Return the [X, Y] coordinate for the center point of the cell that contains the specified text.  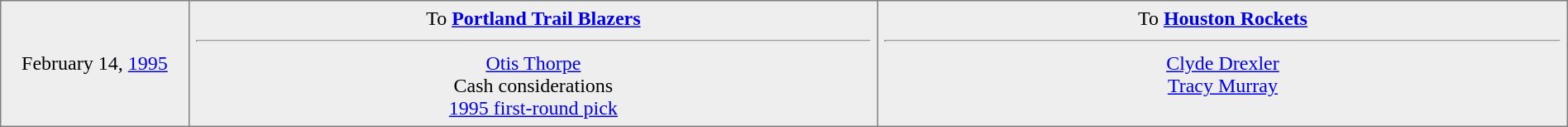
To Houston RocketsClyde DrexlerTracy Murray [1223, 64]
To Portland Trail BlazersOtis ThorpeCash considerations1995 first-round pick [533, 64]
February 14, 1995 [94, 64]
